For the text-containing cell, return its midpoint in [x, y] coordinate format. 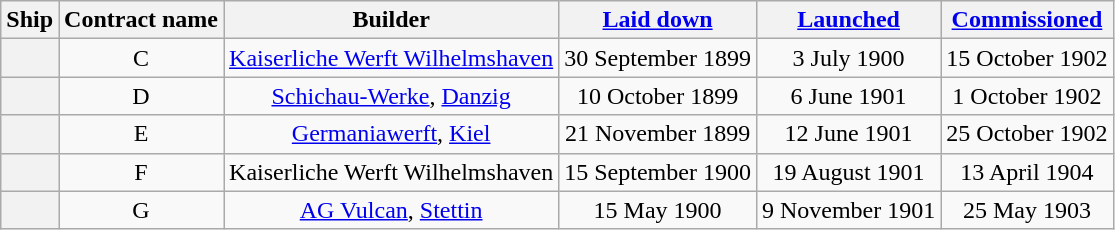
9 November 1901 [848, 210]
E [142, 134]
Ship [30, 20]
Launched [848, 20]
21 November 1899 [658, 134]
Builder [392, 20]
15 September 1900 [658, 172]
Laid down [658, 20]
D [142, 96]
12 June 1901 [848, 134]
Schichau-Werke, Danzig [392, 96]
G [142, 210]
F [142, 172]
19 August 1901 [848, 172]
Commissioned [1027, 20]
1 October 1902 [1027, 96]
AG Vulcan, Stettin [392, 210]
C [142, 58]
15 October 1902 [1027, 58]
6 June 1901 [848, 96]
Germaniawerft, Kiel [392, 134]
3 July 1900 [848, 58]
13 April 1904 [1027, 172]
25 May 1903 [1027, 210]
30 September 1899 [658, 58]
15 May 1900 [658, 210]
10 October 1899 [658, 96]
Contract name [142, 20]
25 October 1902 [1027, 134]
